Return the [X, Y] coordinate for the center point of the cell that contains the specified text.  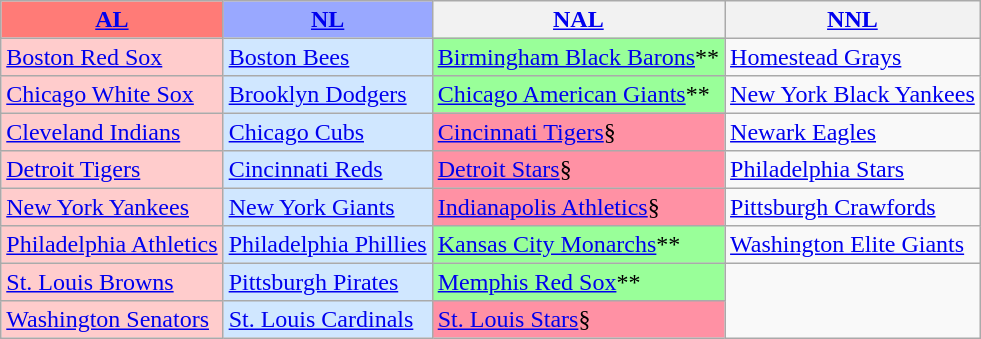
NL [328, 20]
Brooklyn Dodgers [328, 94]
Cincinnati Tigers§ [578, 132]
New York Giants [328, 206]
NNL [853, 20]
AL [112, 20]
Kansas City Monarchs** [578, 244]
Chicago White Sox [112, 94]
New York Yankees [112, 206]
Cleveland Indians [112, 132]
New York Black Yankees [853, 94]
St. Louis Browns [112, 282]
Chicago American Giants** [578, 94]
Boston Bees [328, 56]
St. Louis Cardinals [328, 318]
Detroit Stars§ [578, 170]
Cincinnati Reds [328, 170]
Boston Red Sox [112, 56]
St. Louis Stars§ [578, 318]
Washington Elite Giants [853, 244]
Philadelphia Athletics [112, 244]
NAL [578, 20]
Philadelphia Stars [853, 170]
Chicago Cubs [328, 132]
Indianapolis Athletics§ [578, 206]
Memphis Red Sox** [578, 282]
Homestead Grays [853, 56]
Newark Eagles [853, 132]
Washington Senators [112, 318]
Pittsburgh Crawfords [853, 206]
Philadelphia Phillies [328, 244]
Pittsburgh Pirates [328, 282]
Birmingham Black Barons** [578, 56]
Detroit Tigers [112, 170]
